Find where the given text appears and provide that cell's center as [X, Y] coordinate. 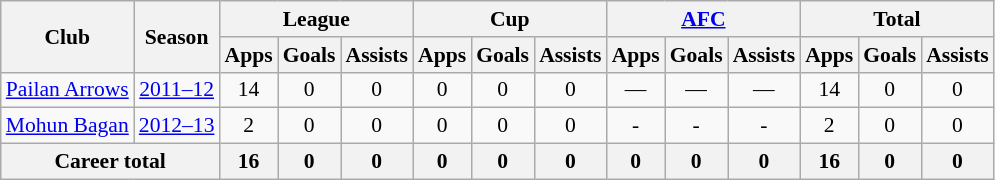
2011–12 [177, 90]
AFC [704, 19]
Total [897, 19]
League [316, 19]
Club [68, 36]
Career total [110, 162]
2012–13 [177, 126]
Pailan Arrows [68, 90]
Cup [510, 19]
Season [177, 36]
Mohun Bagan [68, 126]
